Locate the cell with the specified text and output its [X, Y] center coordinate. 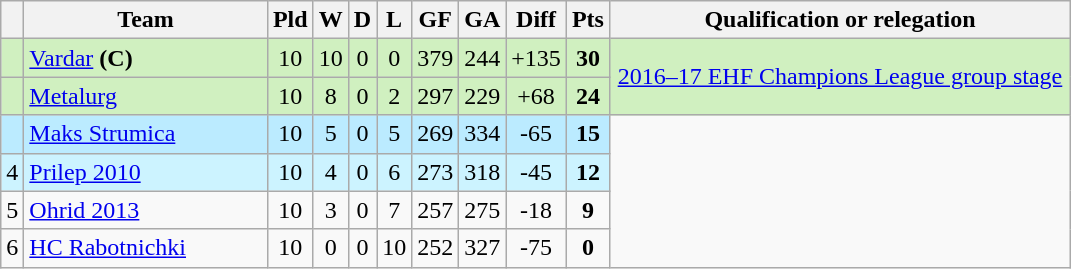
D [362, 20]
Pts [588, 20]
Vardar (C) [146, 58]
Prilep 2010 [146, 172]
Ohrid 2013 [146, 210]
Metalurg [146, 96]
Qualification or relegation [840, 20]
269 [436, 134]
327 [482, 248]
275 [482, 210]
318 [482, 172]
+68 [536, 96]
-45 [536, 172]
9 [588, 210]
379 [436, 58]
GA [482, 20]
297 [436, 96]
273 [436, 172]
-65 [536, 134]
229 [482, 96]
8 [330, 96]
334 [482, 134]
Pld [290, 20]
30 [588, 58]
-75 [536, 248]
Diff [536, 20]
7 [394, 210]
24 [588, 96]
-18 [536, 210]
257 [436, 210]
Maks Strumica [146, 134]
Team [146, 20]
12 [588, 172]
252 [436, 248]
L [394, 20]
244 [482, 58]
HC Rabotnichki [146, 248]
+135 [536, 58]
2016–17 EHF Champions League group stage [840, 77]
W [330, 20]
2 [394, 96]
3 [330, 210]
GF [436, 20]
15 [588, 134]
